From the cell containing the given text, extract its center point as [x, y] coordinate. 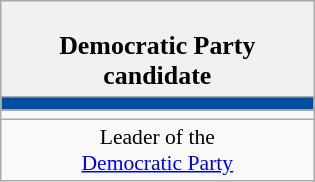
Democratic Party candidate [158, 49]
Leader of theDemocratic Party [158, 150]
